Extract the (X, Y) coordinate from the center of the cell holding the provided text.  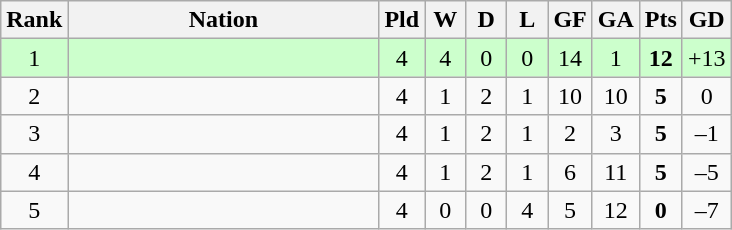
W (446, 20)
–1 (706, 134)
GD (706, 20)
D (486, 20)
GA (616, 20)
–5 (706, 172)
Rank (34, 20)
L (528, 20)
+13 (706, 58)
11 (616, 172)
Nation (224, 20)
Pts (660, 20)
Pld (402, 20)
–7 (706, 210)
6 (570, 172)
14 (570, 58)
GF (570, 20)
